Return (x, y) of the center of cell containing provided text 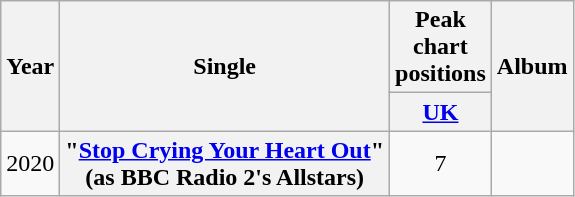
7 (441, 164)
Year (30, 66)
Peak chart positions (441, 47)
Album (532, 66)
"Stop Crying Your Heart Out"(as BBC Radio 2's Allstars) (225, 164)
Single (225, 66)
UK (441, 112)
2020 (30, 164)
